Determine the [x, y] coordinate at the center of the cell enclosing the given text.  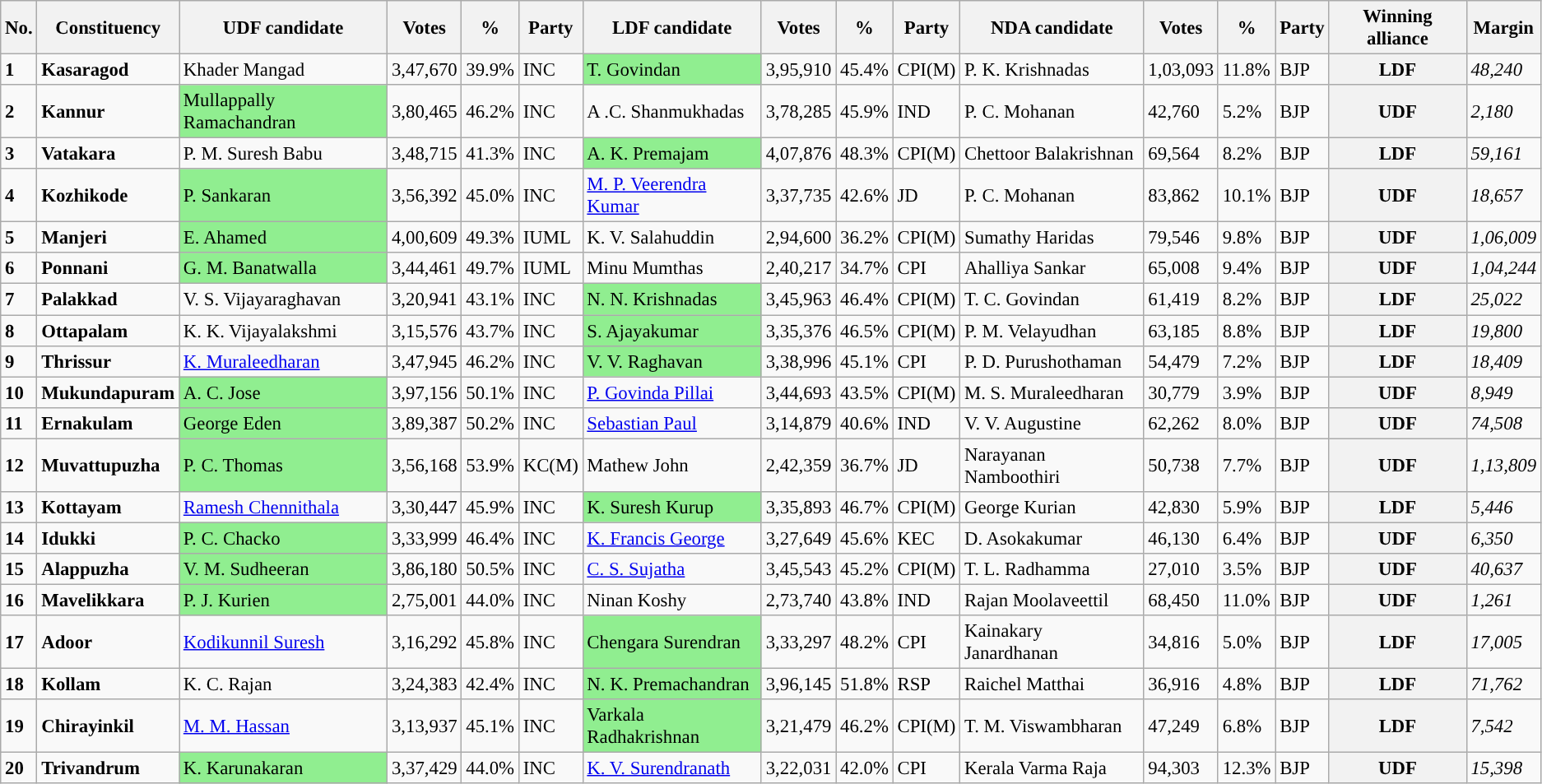
Mathew John [671, 466]
62,262 [1181, 423]
Alappuzha [109, 569]
63,185 [1181, 331]
61,419 [1181, 299]
2,75,001 [425, 600]
2,94,600 [798, 238]
50.5% [490, 569]
36,916 [1181, 684]
43.7% [490, 331]
17 [19, 642]
3,97,156 [425, 392]
P. Sankaran [283, 196]
4 [19, 196]
A. K. Premajam [671, 154]
45.4% [864, 70]
10.1% [1246, 196]
6,350 [1503, 538]
3 [19, 154]
P. C. Chacko [283, 538]
3,47,945 [425, 361]
5.9% [1246, 508]
6.8% [1246, 726]
69,564 [1181, 154]
K. C. Rajan [283, 684]
3,48,715 [425, 154]
36.2% [864, 238]
A. C. Jose [283, 392]
A .C. Shanmukhadas [671, 112]
P. C. Thomas [283, 466]
68,450 [1181, 600]
K. V. Salahuddin [671, 238]
45.8% [490, 642]
9 [19, 361]
K. V. Surendranath [671, 768]
3,45,963 [798, 299]
11.8% [1246, 70]
Margin [1503, 28]
3.9% [1246, 392]
Kodikunnil Suresh [283, 642]
36.7% [864, 466]
NDA candidate [1052, 28]
Ninan Koshy [671, 600]
5,446 [1503, 508]
2 [19, 112]
8.0% [1246, 423]
UDF candidate [283, 28]
G. M. Banatwalla [283, 269]
N. N. Krishnadas [671, 299]
Winning alliance [1397, 28]
3,86,180 [425, 569]
6.4% [1246, 538]
3,38,996 [798, 361]
1 [19, 70]
11 [19, 423]
Trivandrum [109, 768]
3.5% [1246, 569]
KC(M) [550, 466]
K. Karunakaran [283, 768]
3,24,383 [425, 684]
Sumathy Haridas [1052, 238]
Kollam [109, 684]
4.8% [1246, 684]
Chettoor Balakrishnan [1052, 154]
Idukki [109, 538]
1,04,244 [1503, 269]
65,008 [1181, 269]
50,738 [1181, 466]
Ottapalam [109, 331]
S. Ajayakumar [671, 331]
T. C. Govindan [1052, 299]
V. S. Vijayaraghavan [283, 299]
5.0% [1246, 642]
18 [19, 684]
Rajan Moolaveettil [1052, 600]
Mukundapuram [109, 392]
P. J. Kurien [283, 600]
59,161 [1503, 154]
20 [19, 768]
Kannur [109, 112]
40.6% [864, 423]
43.8% [864, 600]
Mavelikkara [109, 600]
9.8% [1246, 238]
2,180 [1503, 112]
25,022 [1503, 299]
7,542 [1503, 726]
P. K. Krishnadas [1052, 70]
17,005 [1503, 642]
V. V. Augustine [1052, 423]
18,657 [1503, 196]
79,546 [1181, 238]
V. V. Raghavan [671, 361]
8 [19, 331]
Varkala Radhakrishnan [671, 726]
3,30,447 [425, 508]
3,44,461 [425, 269]
Mullappally Ramachandran [283, 112]
27,010 [1181, 569]
51.8% [864, 684]
1,03,093 [1181, 70]
46.7% [864, 508]
45.2% [864, 569]
48.2% [864, 642]
P. Govinda Pillai [671, 392]
7 [19, 299]
Raichel Matthai [1052, 684]
3,80,465 [425, 112]
LDF candidate [671, 28]
D. Asokakumar [1052, 538]
3,33,297 [798, 642]
49.7% [490, 269]
Minu Mumthas [671, 269]
19 [19, 726]
3,89,387 [425, 423]
3,20,941 [425, 299]
45.0% [490, 196]
P. M. Velayudhan [1052, 331]
2,42,359 [798, 466]
Kasaragod [109, 70]
3,44,693 [798, 392]
30,779 [1181, 392]
46,130 [1181, 538]
9.4% [1246, 269]
18,409 [1503, 361]
19,800 [1503, 331]
74,508 [1503, 423]
40,637 [1503, 569]
T. Govindan [671, 70]
10 [19, 392]
83,862 [1181, 196]
15 [19, 569]
42,760 [1181, 112]
Khader Mangad [283, 70]
1,13,809 [1503, 466]
43.5% [864, 392]
12 [19, 466]
E. Ahamed [283, 238]
42.4% [490, 684]
3,14,879 [798, 423]
49.3% [490, 238]
Palakkad [109, 299]
50.2% [490, 423]
No. [19, 28]
K. K. Vijayalakshmi [283, 331]
P. M. Suresh Babu [283, 154]
T. L. Radhamma [1052, 569]
7.2% [1246, 361]
4,00,609 [425, 238]
KEC [927, 538]
3,15,576 [425, 331]
Constituency [109, 28]
N. K. Premachandran [671, 684]
Kozhikode [109, 196]
K. Francis George [671, 538]
3,13,937 [425, 726]
42.6% [864, 196]
1,06,009 [1503, 238]
7.7% [1246, 466]
Muvattupuzha [109, 466]
14 [19, 538]
8,949 [1503, 392]
3,56,392 [425, 196]
3,35,893 [798, 508]
V. M. Sudheeran [283, 569]
34.7% [864, 269]
45.6% [864, 538]
54,479 [1181, 361]
50.1% [490, 392]
2,40,217 [798, 269]
3,37,429 [425, 768]
Narayanan Namboothiri [1052, 466]
5 [19, 238]
42,830 [1181, 508]
12.3% [1246, 768]
Kottayam [109, 508]
5.2% [1246, 112]
Adoor [109, 642]
3,56,168 [425, 466]
Chengara Surendran [671, 642]
16 [19, 600]
8.8% [1246, 331]
43.1% [490, 299]
1,261 [1503, 600]
George Kurian [1052, 508]
46.5% [864, 331]
RSP [927, 684]
M. S. Muraleedharan [1052, 392]
Vatakara [109, 154]
15,398 [1503, 768]
2,73,740 [798, 600]
53.9% [490, 466]
Chirayinkil [109, 726]
4,07,876 [798, 154]
Ahalliya Sankar [1052, 269]
T. M. Viswambharan [1052, 726]
3,78,285 [798, 112]
3,96,145 [798, 684]
3,47,670 [425, 70]
3,37,735 [798, 196]
11.0% [1246, 600]
Sebastian Paul [671, 423]
Kerala Varma Raja [1052, 768]
3,95,910 [798, 70]
41.3% [490, 154]
3,33,999 [425, 538]
6 [19, 269]
C. S. Sujatha [671, 569]
K. Muraleedharan [283, 361]
3,35,376 [798, 331]
3,45,543 [798, 569]
13 [19, 508]
P. D. Purushothaman [1052, 361]
34,816 [1181, 642]
Manjeri [109, 238]
Ponnani [109, 269]
71,762 [1503, 684]
42.0% [864, 768]
3,22,031 [798, 768]
Ramesh Chennithala [283, 508]
M. P. Veerendra Kumar [671, 196]
Ernakulam [109, 423]
48,240 [1503, 70]
Thrissur [109, 361]
Kainakary Janardhanan [1052, 642]
K. Suresh Kurup [671, 508]
47,249 [1181, 726]
94,303 [1181, 768]
3,27,649 [798, 538]
George Eden [283, 423]
3,16,292 [425, 642]
48.3% [864, 154]
M. M. Hassan [283, 726]
39.9% [490, 70]
3,21,479 [798, 726]
